Search for the cell housing the specified text and yield its [x, y] center coordinate. 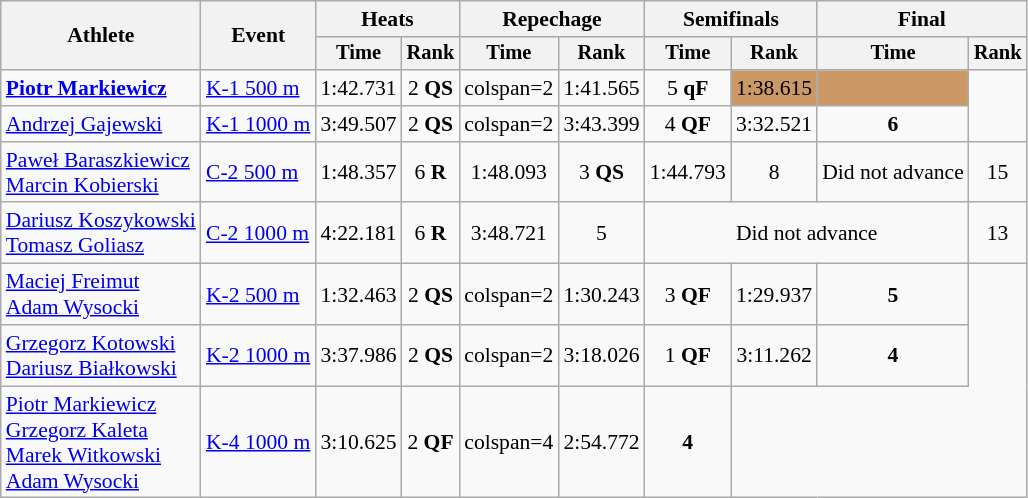
3:37.986 [358, 356]
2:54.772 [601, 442]
1:48.357 [358, 172]
5 qF [688, 88]
Semifinals [732, 19]
3 QF [688, 294]
Repechage [552, 19]
1:41.565 [601, 88]
4 QF [688, 124]
4:22.181 [358, 234]
15 [998, 172]
3:32.521 [774, 124]
1 QF [688, 356]
Event [258, 36]
Final [922, 19]
Andrzej Gajewski [101, 124]
K-2 500 m [258, 294]
Maciej Freimut Adam Wysocki [101, 294]
3:11.262 [774, 356]
3:10.625 [358, 442]
C-2 500 m [258, 172]
1:44.793 [688, 172]
Piotr Markiewicz [101, 88]
1:48.093 [508, 172]
3 QS [601, 172]
2 QF [431, 442]
K-1 1000 m [258, 124]
K-2 1000 m [258, 356]
1:32.463 [358, 294]
Dariusz KoszykowskiTomasz Goliasz [101, 234]
Heats [387, 19]
3:43.399 [601, 124]
6 [893, 124]
Grzegorz Kotowski Dariusz Białkowski [101, 356]
K-4 1000 m [258, 442]
1:42.731 [358, 88]
8 [774, 172]
3:49.507 [358, 124]
K-1 500 m [258, 88]
C-2 1000 m [258, 234]
1:29.937 [774, 294]
1:38.615 [774, 88]
colspan=4 [508, 442]
Piotr Markiewicz Grzegorz KaletaMarek WitkowskiAdam Wysocki [101, 442]
3:18.026 [601, 356]
Athlete [101, 36]
3:48.721 [508, 234]
Paweł Baraszkiewicz Marcin Kobierski [101, 172]
13 [998, 234]
1:30.243 [601, 294]
